Determine the (x, y) coordinate at the center of the cell enclosing the given text.  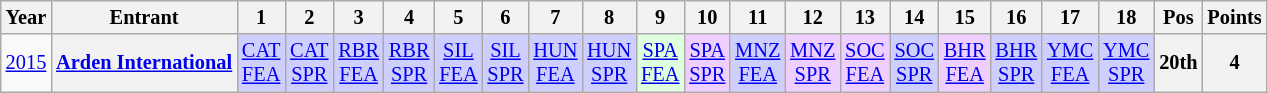
2015 (26, 63)
16 (1016, 17)
YMCSPR (1126, 63)
RBRFEA (358, 63)
HUNSPR (609, 63)
CATSPR (309, 63)
Entrant (144, 17)
HUNFEA (555, 63)
20th (1178, 63)
BHRSPR (1016, 63)
14 (914, 17)
MNZFEA (758, 63)
Arden International (144, 63)
RBRSPR (409, 63)
9 (660, 17)
18 (1126, 17)
2 (309, 17)
8 (609, 17)
15 (965, 17)
YMCFEA (1070, 63)
6 (506, 17)
SPAFEA (660, 63)
Pos (1178, 17)
17 (1070, 17)
CATFEA (261, 63)
SILSPR (506, 63)
Points (1235, 17)
7 (555, 17)
5 (458, 17)
SOCSPR (914, 63)
BHRFEA (965, 63)
10 (707, 17)
12 (812, 17)
13 (864, 17)
SILFEA (458, 63)
MNZSPR (812, 63)
11 (758, 17)
SOCFEA (864, 63)
3 (358, 17)
1 (261, 17)
Year (26, 17)
SPASPR (707, 63)
